Locate the cell with the specified text and output its [X, Y] center coordinate. 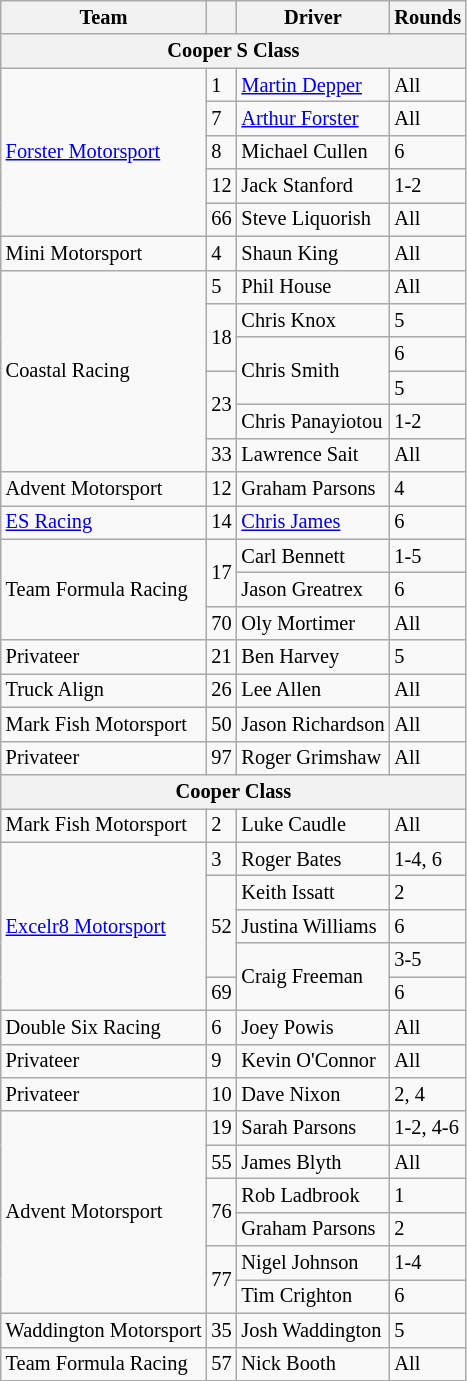
19 [221, 1128]
18 [221, 336]
Carl Bennett [312, 556]
Oly Mortimer [312, 623]
97 [221, 758]
1-4, 6 [428, 859]
Driver [312, 17]
Double Six Racing [104, 1027]
Keith Issatt [312, 892]
17 [221, 572]
Team [104, 17]
Rounds [428, 17]
Nigel Johnson [312, 1263]
Roger Bates [312, 859]
69 [221, 993]
Michael Cullen [312, 152]
Phil House [312, 287]
57 [221, 1364]
ES Racing [104, 522]
Dave Nixon [312, 1094]
Chris Knox [312, 320]
Nick Booth [312, 1364]
1-4 [428, 1263]
Martin Depper [312, 85]
Forster Motorsport [104, 152]
Justina Williams [312, 926]
Roger Grimshaw [312, 758]
Craig Freeman [312, 976]
Excelr8 Motorsport [104, 926]
10 [221, 1094]
23 [221, 404]
26 [221, 690]
8 [221, 152]
Ben Harvey [312, 657]
2, 4 [428, 1094]
35 [221, 1330]
7 [221, 118]
Truck Align [104, 690]
Kevin O'Connor [312, 1061]
Cooper S Class [234, 51]
Jason Greatrex [312, 589]
14 [221, 522]
50 [221, 724]
Sarah Parsons [312, 1128]
66 [221, 219]
Josh Waddington [312, 1330]
33 [221, 455]
Waddington Motorsport [104, 1330]
Rob Ladbrook [312, 1195]
1-5 [428, 556]
Cooper Class [234, 791]
70 [221, 623]
Jack Stanford [312, 186]
Joey Powis [312, 1027]
76 [221, 1212]
Chris Panayiotou [312, 421]
Shaun King [312, 253]
Arthur Forster [312, 118]
Lawrence Sait [312, 455]
77 [221, 1280]
55 [221, 1162]
52 [221, 926]
James Blyth [312, 1162]
Mini Motorsport [104, 253]
9 [221, 1061]
1-2, 4-6 [428, 1128]
Tim Crighton [312, 1296]
Luke Caudle [312, 825]
3 [221, 859]
Coastal Racing [104, 371]
Chris Smith [312, 370]
Chris James [312, 522]
Jason Richardson [312, 724]
3-5 [428, 960]
Lee Allen [312, 690]
Steve Liquorish [312, 219]
21 [221, 657]
